Detect which cell encompasses the target text, then output its (x, y) center coordinate. 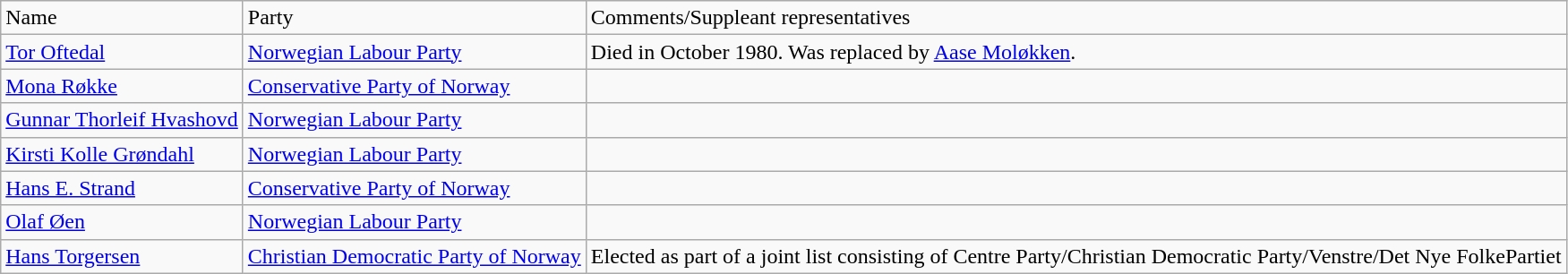
Died in October 1980. Was replaced by Aase Moløkken. (1076, 52)
Party (414, 18)
Hans Torgersen (122, 256)
Christian Democratic Party of Norway (414, 256)
Comments/Suppleant representatives (1076, 18)
Hans E. Strand (122, 188)
Name (122, 18)
Tor Oftedal (122, 52)
Mona Røkke (122, 86)
Olaf Øen (122, 222)
Elected as part of a joint list consisting of Centre Party/Christian Democratic Party/Venstre/Det Nye FolkePartiet (1076, 256)
Gunnar Thorleif Hvashovd (122, 120)
Kirsti Kolle Grøndahl (122, 154)
